Provide the [X, Y] coordinate of the cell's center where the given text is located.  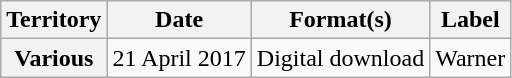
Label [470, 20]
Format(s) [340, 20]
Date [179, 20]
Digital download [340, 58]
Various [54, 58]
Territory [54, 20]
21 April 2017 [179, 58]
Warner [470, 58]
